Identify which cell holds the provided text, then report its (x, y) central coordinate. 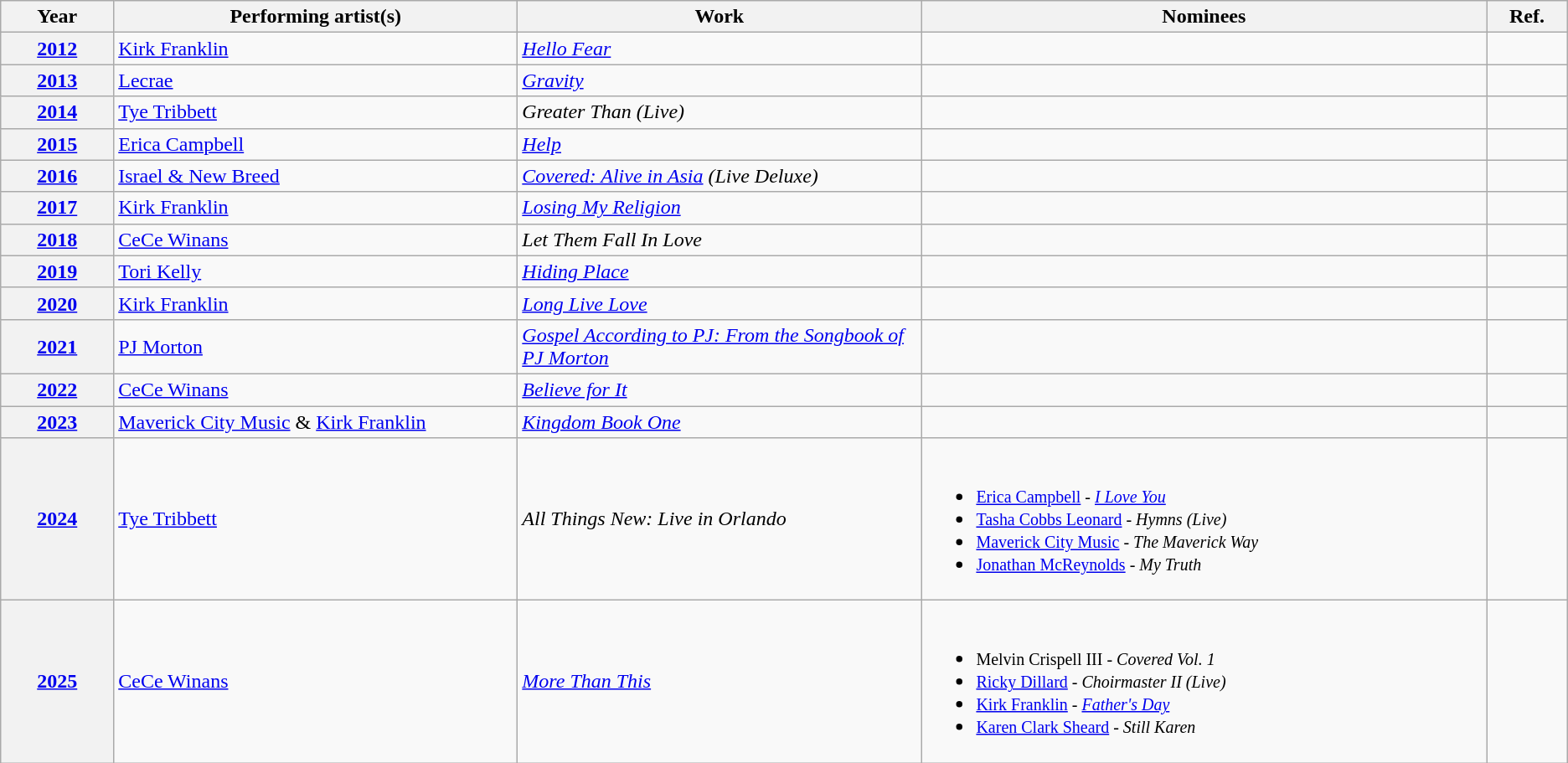
2016 (57, 176)
More Than This (720, 682)
2021 (57, 347)
2015 (57, 144)
Kingdom Book One (720, 421)
Let Them Fall In Love (720, 240)
2025 (57, 682)
Gravity (720, 80)
Hiding Place (720, 271)
Hello Fear (720, 49)
2014 (57, 112)
2024 (57, 519)
Losing My Religion (720, 208)
Greater Than (Live) (720, 112)
Maverick City Music & Kirk Franklin (316, 421)
Nominees (1204, 17)
2022 (57, 389)
2020 (57, 303)
Believe for It (720, 389)
2018 (57, 240)
Melvin Crispell III - Covered Vol. 1Ricky Dillard - Choirmaster II (Live)Kirk Franklin - Father's DayKaren Clark Sheard - Still Karen (1204, 682)
PJ Morton (316, 347)
Tori Kelly (316, 271)
Erica Campbell (316, 144)
Performing artist(s) (316, 17)
All Things New: Live in Orlando (720, 519)
2019 (57, 271)
Help (720, 144)
2017 (57, 208)
Work (720, 17)
Year (57, 17)
Long Live Love (720, 303)
Ref. (1527, 17)
Erica Campbell - I Love YouTasha Cobbs Leonard - Hymns (Live)Maverick City Music - The Maverick WayJonathan McReynolds - My Truth (1204, 519)
2023 (57, 421)
Israel & New Breed (316, 176)
2013 (57, 80)
Covered: Alive in Asia (Live Deluxe) (720, 176)
Gospel According to PJ: From the Songbook of PJ Morton (720, 347)
Lecrae (316, 80)
2012 (57, 49)
